Capture the cell that displays the provided text and extract its (X, Y) central coordinate. 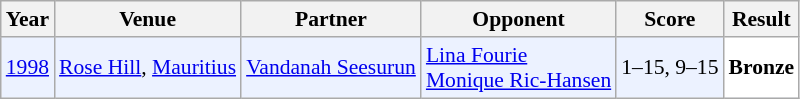
Partner (331, 19)
Result (762, 19)
Vandanah Seesurun (331, 68)
1998 (28, 68)
Score (670, 19)
Year (28, 19)
Bronze (762, 68)
Lina Fourie Monique Ric-Hansen (518, 68)
Venue (148, 19)
1–15, 9–15 (670, 68)
Rose Hill, Mauritius (148, 68)
Opponent (518, 19)
